For the text-containing cell, return its midpoint in [x, y] coordinate format. 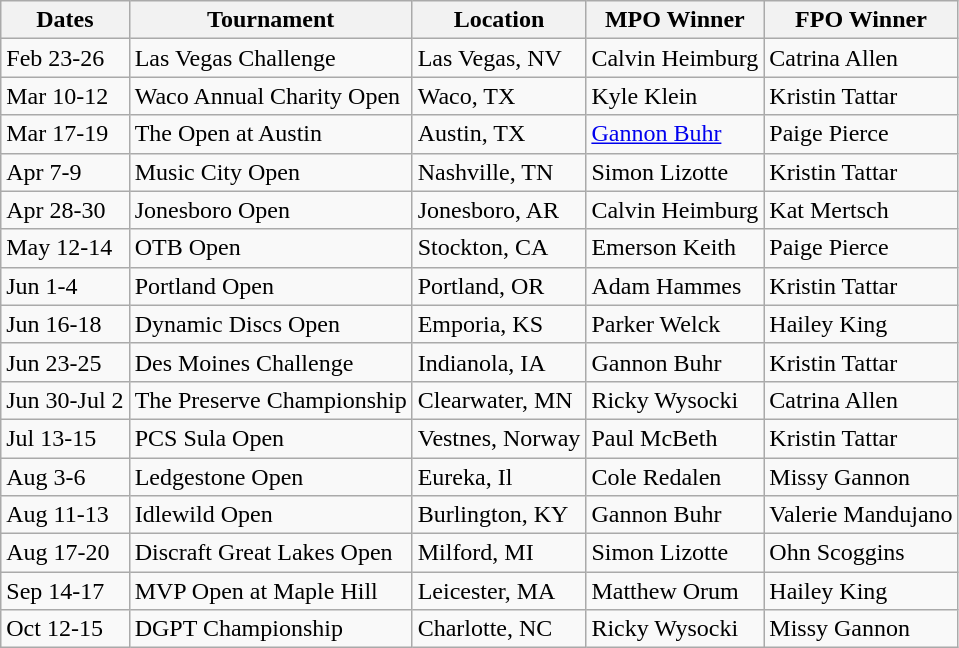
Music City Open [270, 172]
Portland, OR [499, 286]
FPO Winner [861, 20]
Discraft Great Lakes Open [270, 553]
PCS Sula Open [270, 438]
Austin, TX [499, 134]
Aug 17-20 [65, 553]
Vestnes, Norway [499, 438]
Apr 7-9 [65, 172]
Emporia, KS [499, 324]
Indianola, IA [499, 362]
Des Moines Challenge [270, 362]
Oct 12-15 [65, 629]
Apr 28-30 [65, 210]
Jun 1-4 [65, 286]
Sep 14-17 [65, 591]
Dates [65, 20]
Location [499, 20]
Parker Welck [675, 324]
Waco Annual Charity Open [270, 96]
Kat Mertsch [861, 210]
Kyle Klein [675, 96]
Idlewild Open [270, 515]
Aug 3-6 [65, 477]
Waco, TX [499, 96]
Jul 13-15 [65, 438]
Milford, MI [499, 553]
Las Vegas Challenge [270, 58]
Ledgestone Open [270, 477]
Adam Hammes [675, 286]
Paul McBeth [675, 438]
Feb 23-26 [65, 58]
Stockton, CA [499, 248]
Nashville, TN [499, 172]
Aug 11-13 [65, 515]
Jun 30-Jul 2 [65, 400]
OTB Open [270, 248]
The Open at Austin [270, 134]
Dynamic Discs Open [270, 324]
Jonesboro, AR [499, 210]
Burlington, KY [499, 515]
Matthew Orum [675, 591]
DGPT Championship [270, 629]
Jonesboro Open [270, 210]
Las Vegas, NV [499, 58]
Tournament [270, 20]
Portland Open [270, 286]
The Preserve Championship [270, 400]
MVP Open at Maple Hill [270, 591]
Leicester, MA [499, 591]
Mar 17-19 [65, 134]
May 12-14 [65, 248]
Mar 10-12 [65, 96]
Jun 23-25 [65, 362]
Cole Redalen [675, 477]
Charlotte, NC [499, 629]
Jun 16-18 [65, 324]
Valerie Mandujano [861, 515]
Ohn Scoggins [861, 553]
MPO Winner [675, 20]
Clearwater, MN [499, 400]
Emerson Keith [675, 248]
Eureka, Il [499, 477]
